Identify which cell holds the provided text, then report its [X, Y] central coordinate. 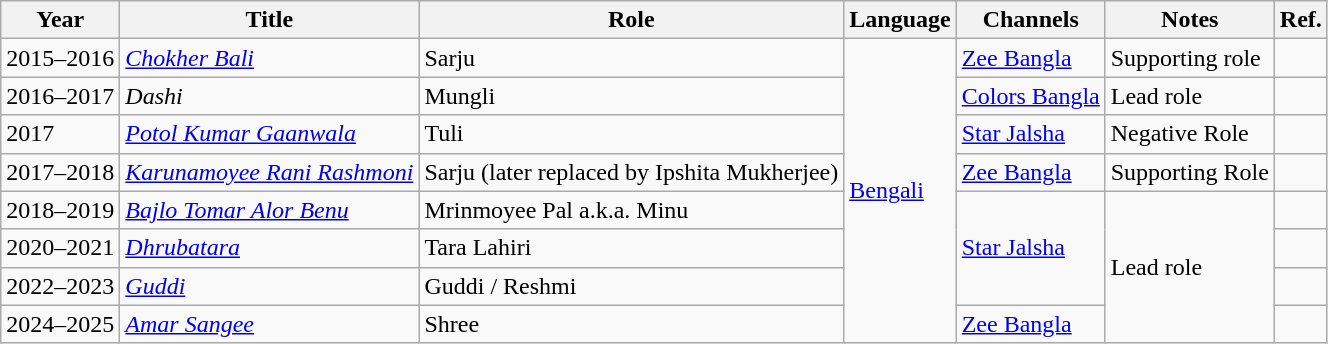
Colors Bangla [1030, 96]
Channels [1030, 20]
2024–2025 [60, 324]
Shree [632, 324]
2015–2016 [60, 58]
Bengali [900, 191]
Year [60, 20]
Guddi / Reshmi [632, 286]
Dashi [270, 96]
Sarju (later replaced by Ipshita Mukherjee) [632, 172]
Sarju [632, 58]
Tuli [632, 134]
2017–2018 [60, 172]
Karunamoyee Rani Rashmoni [270, 172]
Negative Role [1190, 134]
Ref. [1300, 20]
Amar Sangee [270, 324]
Dhrubatara [270, 248]
Title [270, 20]
2016–2017 [60, 96]
Notes [1190, 20]
2018–2019 [60, 210]
Bajlo Tomar Alor Benu [270, 210]
Potol Kumar Gaanwala [270, 134]
Mungli [632, 96]
Chokher Bali [270, 58]
Guddi [270, 286]
2022–2023 [60, 286]
2017 [60, 134]
Mrinmoyee Pal a.k.a. Minu [632, 210]
Supporting Role [1190, 172]
Language [900, 20]
2020–2021 [60, 248]
Tara Lahiri [632, 248]
Role [632, 20]
Supporting role [1190, 58]
